Detect which cell encompasses the target text, then output its [x, y] center coordinate. 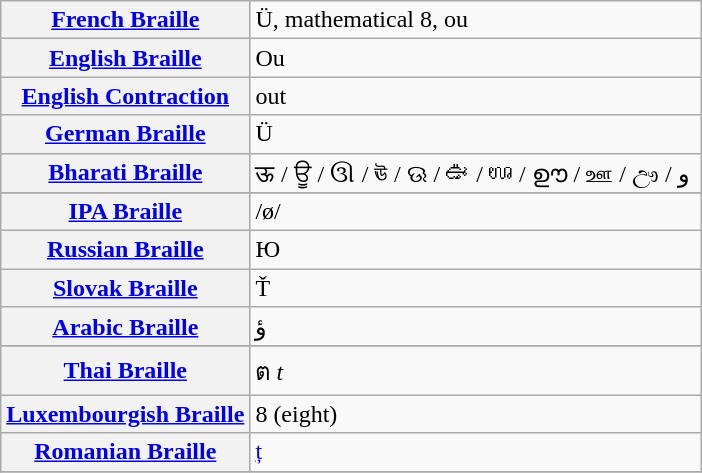
Romanian Braille [126, 452]
Ü [476, 134]
ț [476, 452]
Slovak Braille [126, 288]
ؤ [476, 327]
English Contraction [126, 96]
German Braille [126, 134]
ต t [476, 370]
/ø/ [476, 212]
Ü, mathematical 8, ou [476, 20]
out [476, 96]
ऊ / ਊ / ઊ / ঊ / ଊ / ఊ / ಊ / ഊ / ஊ / ඌ / و ‎ [476, 173]
French Braille [126, 20]
IPA Braille [126, 212]
Ю [476, 250]
English Braille [126, 58]
Luxembourgish Braille [126, 414]
Bharati Braille [126, 173]
Thai Braille [126, 370]
Russian Braille [126, 250]
Arabic Braille [126, 327]
Ou [476, 58]
8 (eight) [476, 414]
Ť [476, 288]
